Return the [X, Y] coordinate for the center point of the cell that contains the specified text.  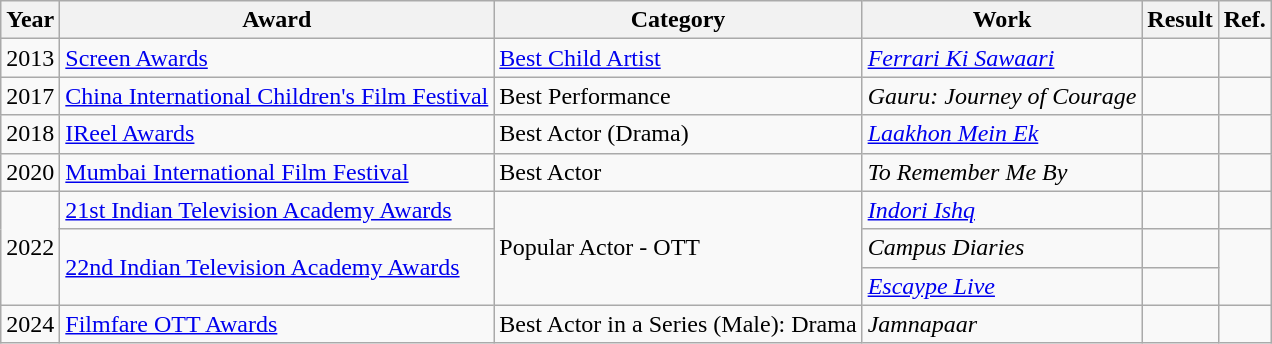
Mumbai International Film Festival [277, 172]
Laakhon Mein Ek [1002, 134]
Year [30, 20]
IReel Awards [277, 134]
Result [1180, 20]
To Remember Me By [1002, 172]
Escaype Live [1002, 286]
Ref. [1244, 20]
Category [678, 20]
2017 [30, 96]
Work [1002, 20]
2018 [30, 134]
2024 [30, 324]
Award [277, 20]
Gauru: Journey of Courage [1002, 96]
2022 [30, 248]
Jamnapaar [1002, 324]
Campus Diaries [1002, 248]
21st Indian Television Academy Awards [277, 210]
2020 [30, 172]
Best Actor [678, 172]
Best Actor (Drama) [678, 134]
Best Performance [678, 96]
2013 [30, 58]
Screen Awards [277, 58]
Best Child Artist [678, 58]
Indori Ishq [1002, 210]
22nd Indian Television Academy Awards [277, 267]
China International Children's Film Festival [277, 96]
Ferrari Ki Sawaari [1002, 58]
Best Actor in a Series (Male): Drama [678, 324]
Filmfare OTT Awards [277, 324]
Popular Actor - OTT [678, 248]
